Capture the cell that displays the provided text and extract its [x, y] central coordinate. 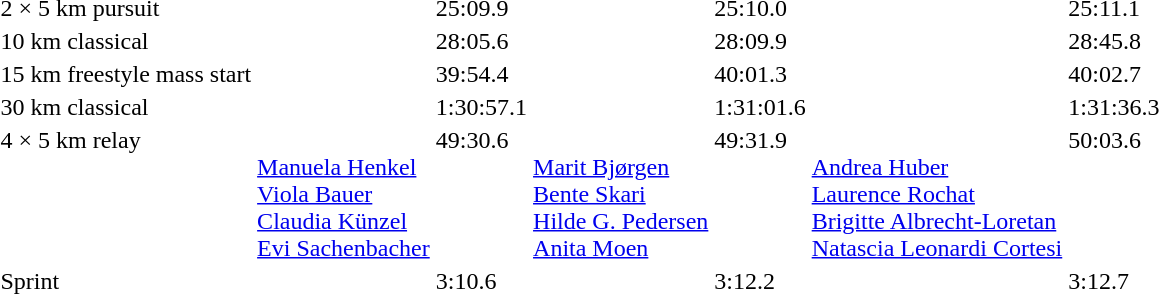
40:01.3 [760, 74]
Manuela HenkelViola BauerClaudia KünzelEvi Sachenbacher [344, 194]
1:30:57.1 [481, 107]
39:54.4 [481, 74]
49:31.9 [760, 194]
49:30.6 [481, 194]
28:09.9 [760, 41]
Marit BjørgenBente SkariHilde G. PedersenAnita Moen [621, 194]
Andrea Huber Laurence RochatBrigitte Albrecht-LoretanNatascia Leonardi Cortesi [937, 194]
1:31:01.6 [760, 107]
28:05.6 [481, 41]
